From the cell containing the given text, extract its center point as [X, Y] coordinate. 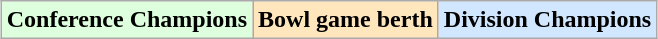
Division Champions [547, 20]
Conference Champions [126, 20]
Bowl game berth [346, 20]
